Scan for the cell matching the given text and deliver its [X, Y] coordinate at center. 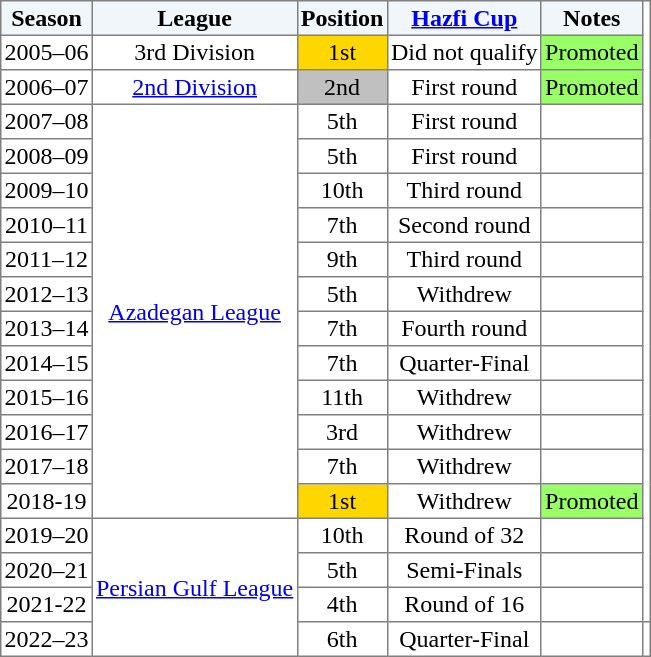
Persian Gulf League [194, 587]
2017–18 [47, 466]
3rd [342, 432]
Round of 16 [464, 604]
2005–06 [47, 52]
4th [342, 604]
Did not qualify [464, 52]
2009–10 [47, 190]
Second round [464, 225]
League [194, 18]
Azadegan League [194, 311]
2010–11 [47, 225]
Semi-Finals [464, 570]
Hazfi Cup [464, 18]
Notes [592, 18]
6th [342, 639]
2nd [342, 87]
11th [342, 397]
2021-22 [47, 604]
2015–16 [47, 397]
2014–15 [47, 363]
Round of 32 [464, 535]
2019–20 [47, 535]
2nd Division [194, 87]
2013–14 [47, 328]
2008–09 [47, 156]
Season [47, 18]
Position [342, 18]
2007–08 [47, 121]
2018-19 [47, 501]
2012–13 [47, 294]
9th [342, 259]
2006–07 [47, 87]
3rd Division [194, 52]
2011–12 [47, 259]
2022–23 [47, 639]
2016–17 [47, 432]
Fourth round [464, 328]
2020–21 [47, 570]
